Output the (X, Y) coordinate of the center of the cell containing the given text.  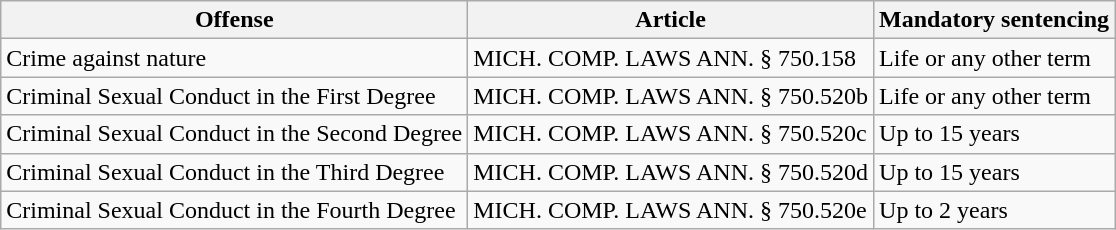
Criminal Sexual Conduct in the Second Degree (234, 134)
MICH. COMP. LAWS ANN. § 750.520c (671, 134)
Mandatory sentencing (994, 20)
Offense (234, 20)
MICH. COMP. LAWS ANN. § 750.520b (671, 96)
Up to 2 years (994, 210)
MICH. COMP. LAWS ANN. § 750.520e (671, 210)
Criminal Sexual Conduct in the Fourth Degree (234, 210)
Criminal Sexual Conduct in the First Degree (234, 96)
Criminal Sexual Conduct in the Third Degree (234, 172)
MICH. COMP. LAWS ANN. § 750.158 (671, 58)
Article (671, 20)
MICH. COMP. LAWS ANN. § 750.520d (671, 172)
Crime against nature (234, 58)
